Extract the [X, Y] coordinate from the center of the cell holding the provided text.  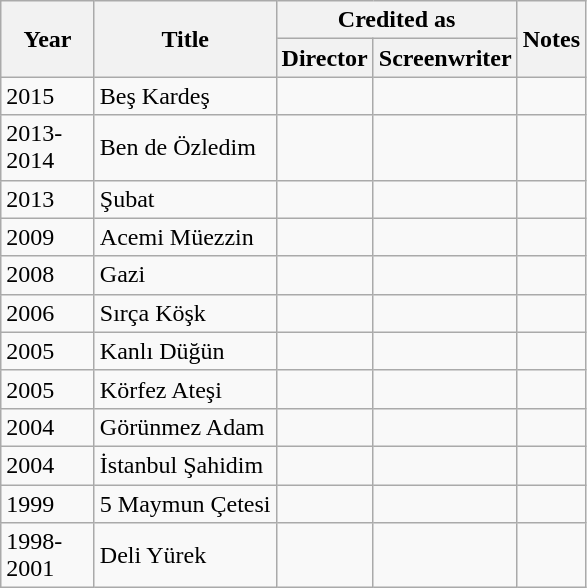
1998-2001 [48, 556]
Gazi [185, 275]
Year [48, 39]
2013 [48, 199]
1999 [48, 503]
Notes [551, 39]
Şubat [185, 199]
Acemi Müezzin [185, 237]
2008 [48, 275]
İstanbul Şahidim [185, 465]
Körfez Ateşi [185, 389]
Credited as [396, 20]
Kanlı Düğün [185, 351]
2009 [48, 237]
2015 [48, 96]
5 Maymun Çetesi [185, 503]
Beş Kardeş [185, 96]
Deli Yürek [185, 556]
Title [185, 39]
Sırça Köşk [185, 313]
Screenwriter [445, 58]
Ben de Özledim [185, 148]
2006 [48, 313]
Director [324, 58]
Görünmez Adam [185, 427]
2013-2014 [48, 148]
